Scan for the cell matching the given text and deliver its [x, y] coordinate at center. 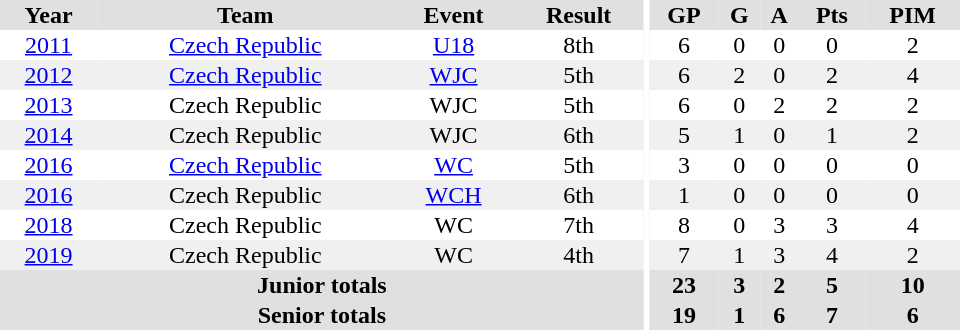
2011 [48, 45]
Event [454, 15]
7th [579, 225]
2013 [48, 105]
8th [579, 45]
Pts [832, 15]
19 [684, 315]
WCH [454, 195]
2019 [48, 255]
U18 [454, 45]
Result [579, 15]
2018 [48, 225]
A [780, 15]
PIM [912, 15]
GP [684, 15]
4th [579, 255]
8 [684, 225]
G [740, 15]
2012 [48, 75]
Team [245, 15]
Senior totals [322, 315]
23 [684, 285]
Junior totals [322, 285]
Year [48, 15]
10 [912, 285]
2014 [48, 135]
